Identify which cell holds the provided text, then report its (x, y) central coordinate. 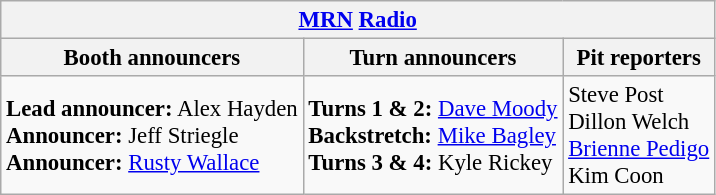
MRN Radio (358, 20)
Lead announcer: Alex HaydenAnnouncer: Jeff StriegleAnnouncer: Rusty Wallace (152, 136)
Steve PostDillon WelchBrienne PedigoKim Coon (639, 136)
Pit reporters (639, 58)
Turn announcers (433, 58)
Booth announcers (152, 58)
Turns 1 & 2: Dave MoodyBackstretch: Mike BagleyTurns 3 & 4: Kyle Rickey (433, 136)
